Determine the (X, Y) coordinate at the center of the cell enclosing the given text.  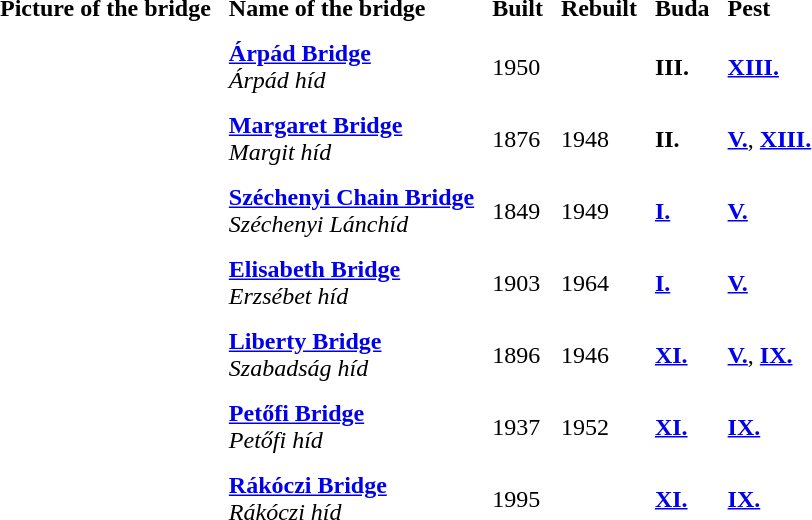
II. (682, 139)
Elisabeth BridgeErzsébet híd (352, 283)
1949 (599, 211)
1896 (518, 355)
1952 (599, 427)
1948 (599, 139)
Liberty BridgeSzabadság híd (352, 355)
Petőfi BridgePetőfi híd (352, 427)
1937 (518, 427)
1950 (518, 67)
1876 (518, 139)
1946 (599, 355)
Árpád BridgeÁrpád híd (352, 67)
1964 (599, 283)
Széchenyi Chain BridgeSzéchenyi Lánchíd (352, 211)
Margaret BridgeMargit híd (352, 139)
1849 (518, 211)
1903 (518, 283)
III. (682, 67)
